Extract the (X, Y) coordinate from the center of the cell holding the provided text.  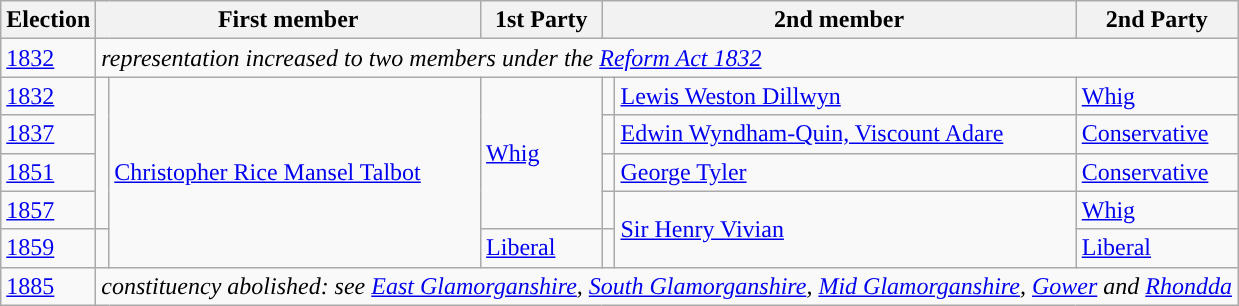
1851 (48, 172)
1857 (48, 210)
representation increased to two members under the Reform Act 1832 (667, 58)
2nd Party (1156, 20)
Election (48, 20)
1859 (48, 248)
constituency abolished: see East Glamorganshire, South Glamorganshire, Mid Glamorganshire, Gower and Rhondda (667, 286)
1st Party (542, 20)
First member (288, 20)
Christopher Rice Mansel Talbot (295, 172)
Sir Henry Vivian (846, 229)
Lewis Weston Dillwyn (846, 96)
George Tyler (846, 172)
Edwin Wyndham-Quin, Viscount Adare (846, 134)
1885 (48, 286)
1837 (48, 134)
2nd member (839, 20)
